From the cell containing the given text, extract its center point as (X, Y) coordinate. 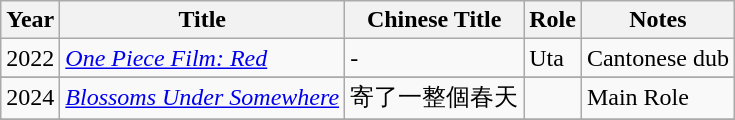
寄了一整個春天 (434, 98)
Main Role (658, 98)
2022 (30, 58)
Year (30, 20)
Cantonese dub (658, 58)
Blossoms Under Somewhere (202, 98)
Uta (553, 58)
- (434, 58)
Chinese Title (434, 20)
Notes (658, 20)
2024 (30, 98)
One Piece Film: Red (202, 58)
Title (202, 20)
Role (553, 20)
